Scan for the cell matching the given text and deliver its (X, Y) coordinate at center. 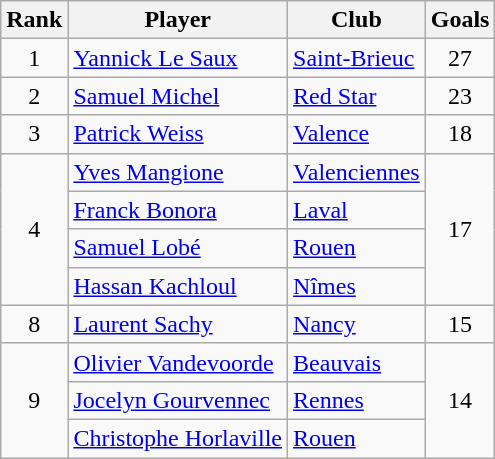
9 (34, 400)
Rank (34, 20)
Hassan Kachloul (178, 286)
17 (460, 229)
Samuel Lobé (178, 248)
Beauvais (357, 362)
18 (460, 134)
Rennes (357, 400)
4 (34, 229)
Nancy (357, 324)
Nîmes (357, 286)
Red Star (357, 96)
Patrick Weiss (178, 134)
8 (34, 324)
Yannick Le Saux (178, 58)
27 (460, 58)
Christophe Horlaville (178, 438)
Laurent Sachy (178, 324)
Valence (357, 134)
Jocelyn Gourvennec (178, 400)
Saint-Brieuc (357, 58)
Franck Bonora (178, 210)
Laval (357, 210)
1 (34, 58)
3 (34, 134)
2 (34, 96)
23 (460, 96)
Goals (460, 20)
Samuel Michel (178, 96)
Yves Mangione (178, 172)
Olivier Vandevoorde (178, 362)
Club (357, 20)
15 (460, 324)
14 (460, 400)
Player (178, 20)
Valenciennes (357, 172)
